Provide the [X, Y] coordinate of the cell's center where the given text is located.  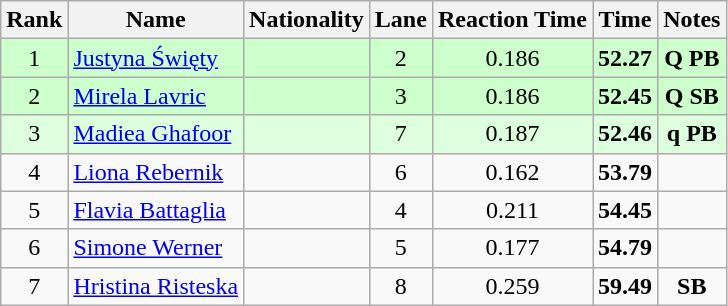
Simone Werner [156, 248]
Madiea Ghafoor [156, 134]
Time [626, 20]
52.45 [626, 96]
Name [156, 20]
0.187 [512, 134]
59.49 [626, 286]
Liona Rebernik [156, 172]
Flavia Battaglia [156, 210]
Justyna Święty [156, 58]
Lane [400, 20]
53.79 [626, 172]
8 [400, 286]
Hristina Risteska [156, 286]
54.79 [626, 248]
Reaction Time [512, 20]
0.177 [512, 248]
Q PB [692, 58]
q PB [692, 134]
0.211 [512, 210]
52.46 [626, 134]
0.162 [512, 172]
SB [692, 286]
Q SB [692, 96]
54.45 [626, 210]
1 [34, 58]
Notes [692, 20]
Mirela Lavric [156, 96]
52.27 [626, 58]
Nationality [307, 20]
Rank [34, 20]
0.259 [512, 286]
